Provide the (X, Y) coordinate of the cell's center where the given text is located.  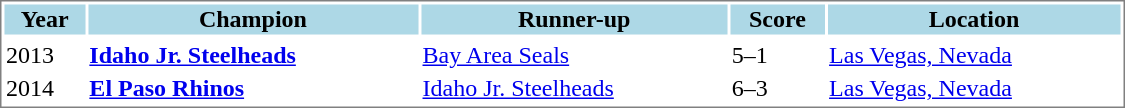
Score (777, 19)
El Paso Rhinos (253, 89)
2014 (44, 89)
Year (44, 19)
Location (974, 19)
2013 (44, 55)
Runner-up (574, 19)
Champion (253, 19)
5–1 (777, 55)
Bay Area Seals (574, 55)
6–3 (777, 89)
